Capture the cell that displays the provided text and extract its (x, y) central coordinate. 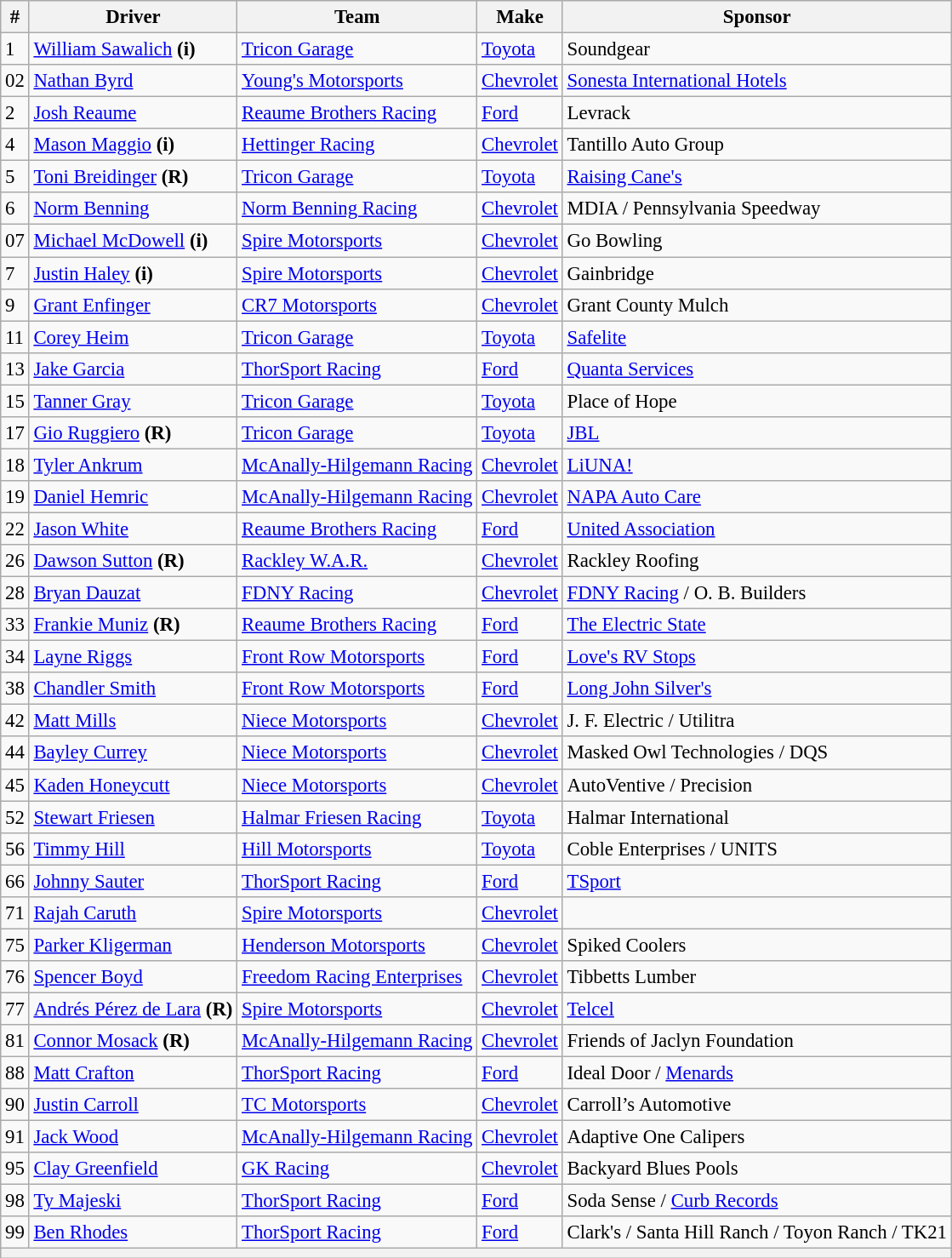
4 (15, 145)
Gainbridge (757, 273)
Sonesta International Hotels (757, 81)
JBL (757, 433)
33 (15, 625)
Rackley W.A.R. (357, 561)
Josh Reaume (133, 113)
76 (15, 977)
MDIA / Pennsylvania Speedway (757, 209)
GK Racing (357, 1169)
Make (520, 17)
44 (15, 753)
Tyler Ankrum (133, 465)
95 (15, 1169)
Place of Hope (757, 401)
Justin Carroll (133, 1105)
Telcel (757, 1009)
Ty Majeski (133, 1201)
75 (15, 945)
26 (15, 561)
Halmar International (757, 817)
Jake Garcia (133, 369)
34 (15, 657)
Matt Mills (133, 721)
1 (15, 49)
Rajah Caruth (133, 913)
Love's RV Stops (757, 657)
TSport (757, 881)
Raising Cane's (757, 177)
Tibbetts Lumber (757, 977)
Safelite (757, 337)
7 (15, 273)
Soundgear (757, 49)
Daniel Hemric (133, 497)
Clark's / Santa Hill Ranch / Toyon Ranch / TK21 (757, 1233)
Friends of Jaclyn Foundation (757, 1041)
Chandler Smith (133, 689)
Gio Ruggiero (R) (133, 433)
Freedom Racing Enterprises (357, 977)
88 (15, 1073)
Jack Wood (133, 1137)
Norm Benning (133, 209)
28 (15, 593)
FDNY Racing (357, 593)
United Association (757, 529)
2 (15, 113)
Toni Breidinger (R) (133, 177)
18 (15, 465)
5 (15, 177)
Levrack (757, 113)
19 (15, 497)
Stewart Friesen (133, 817)
Spiked Coolers (757, 945)
Go Bowling (757, 241)
Henderson Motorsports (357, 945)
LiUNA! (757, 465)
13 (15, 369)
42 (15, 721)
Michael McDowell (i) (133, 241)
Corey Heim (133, 337)
07 (15, 241)
CR7 Motorsports (357, 305)
Masked Owl Technologies / DQS (757, 753)
71 (15, 913)
Kaden Honeycutt (133, 785)
Bayley Currey (133, 753)
22 (15, 529)
William Sawalich (i) (133, 49)
Halmar Friesen Racing (357, 817)
Sponsor (757, 17)
# (15, 17)
Grant Enfinger (133, 305)
9 (15, 305)
The Electric State (757, 625)
56 (15, 849)
Tantillo Auto Group (757, 145)
91 (15, 1137)
Matt Crafton (133, 1073)
6 (15, 209)
Adaptive One Calipers (757, 1137)
Soda Sense / Curb Records (757, 1201)
Tanner Gray (133, 401)
Carroll’s Automotive (757, 1105)
15 (15, 401)
Nathan Byrd (133, 81)
Dawson Sutton (R) (133, 561)
AutoVentive / Precision (757, 785)
Spencer Boyd (133, 977)
Young's Motorsports (357, 81)
Johnny Sauter (133, 881)
17 (15, 433)
99 (15, 1233)
Clay Greenfield (133, 1169)
Jason White (133, 529)
Team (357, 17)
Ben Rhodes (133, 1233)
Mason Maggio (i) (133, 145)
Bryan Dauzat (133, 593)
38 (15, 689)
45 (15, 785)
Coble Enterprises / UNITS (757, 849)
Hettinger Racing (357, 145)
Norm Benning Racing (357, 209)
Backyard Blues Pools (757, 1169)
Driver (133, 17)
Layne Riggs (133, 657)
Justin Haley (i) (133, 273)
Rackley Roofing (757, 561)
90 (15, 1105)
02 (15, 81)
Quanta Services (757, 369)
Frankie Muniz (R) (133, 625)
11 (15, 337)
52 (15, 817)
Connor Mosack (R) (133, 1041)
98 (15, 1201)
NAPA Auto Care (757, 497)
J. F. Electric / Utilitra (757, 721)
Timmy Hill (133, 849)
Grant County Mulch (757, 305)
77 (15, 1009)
TC Motorsports (357, 1105)
Long John Silver's (757, 689)
81 (15, 1041)
66 (15, 881)
Ideal Door / Menards (757, 1073)
Parker Kligerman (133, 945)
Andrés Pérez de Lara (R) (133, 1009)
Hill Motorsports (357, 849)
FDNY Racing / O. B. Builders (757, 593)
